Return (X, Y) of the center of cell containing provided text 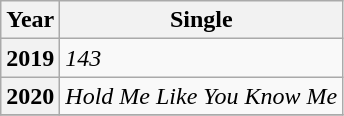
2019 (30, 58)
Year (30, 20)
Single (202, 20)
2020 (30, 96)
143 (202, 58)
Hold Me Like You Know Me (202, 96)
